Scan for the cell matching the given text and deliver its (x, y) coordinate at center. 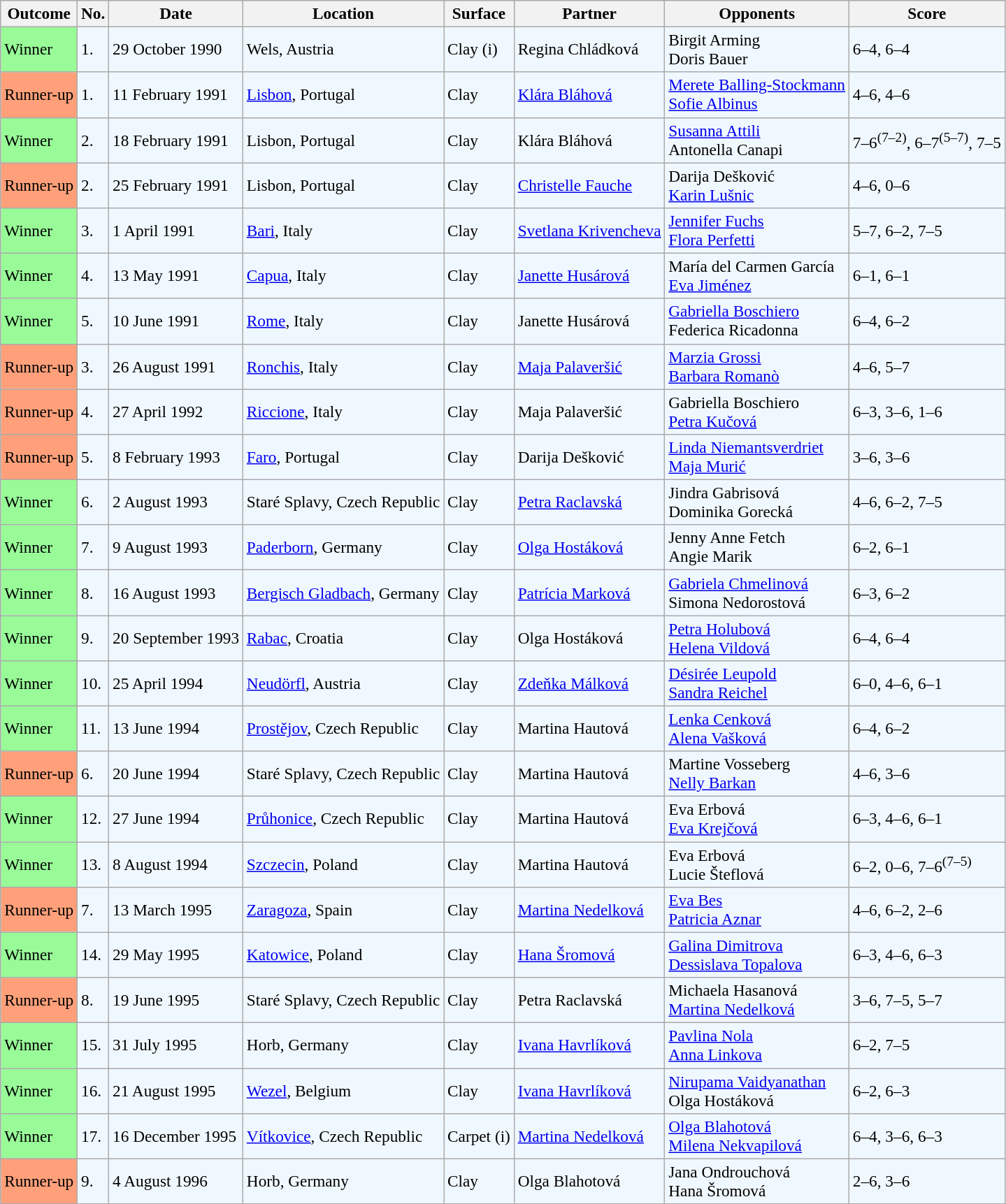
Zdeňka Málková (589, 683)
5–7, 6–2, 7–5 (927, 231)
Gabriela Chmelinová Simona Nedorostová (757, 593)
Score (927, 13)
20 June 1994 (176, 774)
27 June 1994 (176, 819)
4–6, 3–6 (927, 774)
6–2, 0–6, 7–6(7–5) (927, 864)
Bergisch Gladbach, Germany (343, 593)
Průhonice, Czech Republic (343, 819)
6–2, 6–3 (927, 1090)
4–6, 6–2, 7–5 (927, 502)
7–6(7–2), 6–7(5–7), 7–5 (927, 140)
20 September 1993 (176, 637)
Rome, Italy (343, 321)
Bari, Italy (343, 231)
Nirupama Vaidyanathan Olga Hostáková (757, 1090)
2–6, 3–6 (927, 1181)
Jennifer Fuchs Flora Perfetti (757, 231)
Rabac, Croatia (343, 637)
Location (343, 13)
8 August 1994 (176, 864)
Eva Erbová Lucie Šteflová (757, 864)
Olga Blahotová Milena Nekvapilová (757, 1136)
Marzia Grossi Barbara Romanò (757, 366)
Capua, Italy (343, 275)
Wezel, Belgium (343, 1090)
Partner (589, 13)
31 July 1995 (176, 1045)
6–1, 6–1 (927, 275)
3–6, 3–6 (927, 457)
10. (94, 683)
4 August 1996 (176, 1181)
Désirée Leupold Sandra Reichel (757, 683)
13 March 1995 (176, 910)
4–6, 5–7 (927, 366)
4–6, 6–2, 2–6 (927, 910)
12. (94, 819)
Zaragoza, Spain (343, 910)
25 February 1991 (176, 184)
Jindra Gabrisová Dominika Gorecká (757, 502)
No. (94, 13)
15. (94, 1045)
Neudörfl, Austria (343, 683)
Clay (i) (480, 49)
Gabriella Boschiero Petra Kučová (757, 411)
Martine Vosseberg Nelly Barkan (757, 774)
Date (176, 13)
Wels, Austria (343, 49)
8 February 1993 (176, 457)
Galina Dimitrova Dessislava Topalova (757, 955)
9 August 1993 (176, 548)
19 June 1995 (176, 999)
27 April 1992 (176, 411)
Gabriella Boschiero Federica Ricadonna (757, 321)
Merete Balling-Stockmann Sofie Albinus (757, 95)
25 April 1994 (176, 683)
13. (94, 864)
Lenka Cenková Alena Vašková (757, 728)
6–4, 3–6, 6–3 (927, 1136)
4–6, 4–6 (927, 95)
Opponents (757, 13)
26 August 1991 (176, 366)
Birgit Arming Doris Bauer (757, 49)
18 February 1991 (176, 140)
Prostějov, Czech Republic (343, 728)
Surface (480, 13)
6–0, 4–6, 6–1 (927, 683)
Darija Dešković (589, 457)
6–3, 6–2 (927, 593)
Susanna Attili Antonella Canapi (757, 140)
Outcome (39, 13)
6–2, 6–1 (927, 548)
13 May 1991 (176, 275)
13 June 1994 (176, 728)
Pavlina Nola Anna Linkova (757, 1045)
Szczecin, Poland (343, 864)
Riccione, Italy (343, 411)
Patrícia Marková (589, 593)
Jana Ondrouchová Hana Šromová (757, 1181)
Ronchis, Italy (343, 366)
Hana Šromová (589, 955)
Petra Holubová Helena Vildová (757, 637)
29 May 1995 (176, 955)
Carpet (i) (480, 1136)
Michaela Hasanová Martina Nedelková (757, 999)
4–6, 0–6 (927, 184)
Darija Dešković Karin Lušnic (757, 184)
Faro, Portugal (343, 457)
6–3, 3–6, 1–6 (927, 411)
6–3, 4–6, 6–3 (927, 955)
6–3, 4–6, 6–1 (927, 819)
16. (94, 1090)
Vítkovice, Czech Republic (343, 1136)
1 April 1991 (176, 231)
2 August 1993 (176, 502)
María del Carmen García Eva Jiménez (757, 275)
Eva Bes Patricia Aznar (757, 910)
17. (94, 1136)
16 August 1993 (176, 593)
Jenny Anne Fetch Angie Marik (757, 548)
21 August 1995 (176, 1090)
Svetlana Krivencheva (589, 231)
3–6, 7–5, 5–7 (927, 999)
Eva Erbová Eva Krejčová (757, 819)
29 October 1990 (176, 49)
Katowice, Poland (343, 955)
6–2, 7–5 (927, 1045)
10 June 1991 (176, 321)
11 February 1991 (176, 95)
14. (94, 955)
Christelle Fauche (589, 184)
Linda Niemantsverdriet Maja Murić (757, 457)
Paderborn, Germany (343, 548)
11. (94, 728)
16 December 1995 (176, 1136)
Olga Blahotová (589, 1181)
Regina Chládková (589, 49)
